For the text-containing cell, return its midpoint in [X, Y] coordinate format. 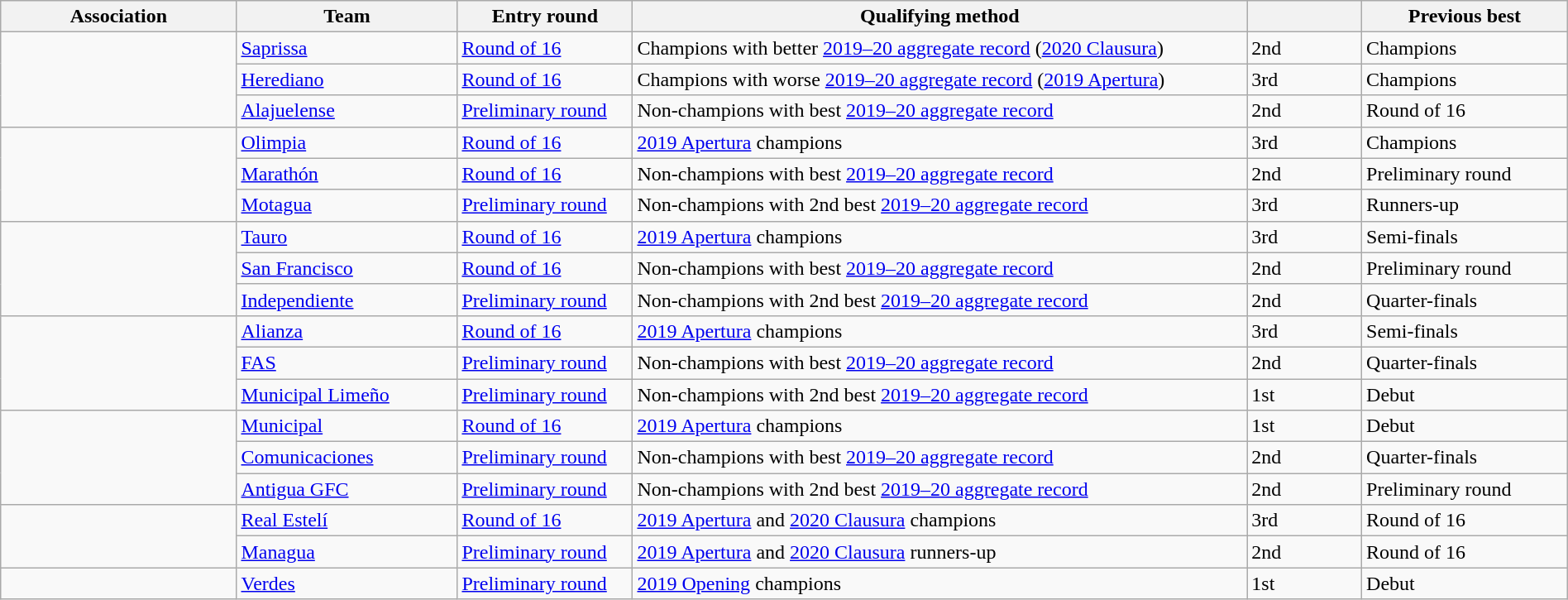
2019 Opening champions [939, 583]
Comunicaciones [347, 458]
Marathón [347, 174]
Alianza [347, 331]
Municipal [347, 426]
2019 Apertura and 2020 Clausura runners-up [939, 552]
FAS [347, 362]
Champions with better 2019–20 aggregate record (2020 Clausura) [939, 48]
Verdes [347, 583]
Association [119, 17]
Team [347, 17]
Previous best [1465, 17]
Entry round [545, 17]
Antigua GFC [347, 489]
San Francisco [347, 268]
Independiente [347, 300]
2019 Apertura and 2020 Clausura champions [939, 521]
Olimpia [347, 142]
Champions with worse 2019–20 aggregate record (2019 Apertura) [939, 79]
Alajuelense [347, 111]
Herediano [347, 79]
Motagua [347, 205]
Municipal Limeño [347, 395]
Runners-up [1465, 205]
Saprissa [347, 48]
Tauro [347, 237]
Qualifying method [939, 17]
Managua [347, 552]
Real Estelí [347, 521]
